Capture the cell that displays the provided text and extract its (X, Y) central coordinate. 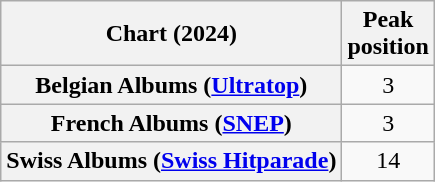
Belgian Albums (Ultratop) (172, 85)
Swiss Albums (Swiss Hitparade) (172, 161)
Peakposition (388, 34)
French Albums (SNEP) (172, 123)
14 (388, 161)
Chart (2024) (172, 34)
